Capture the cell that displays the provided text and extract its (X, Y) central coordinate. 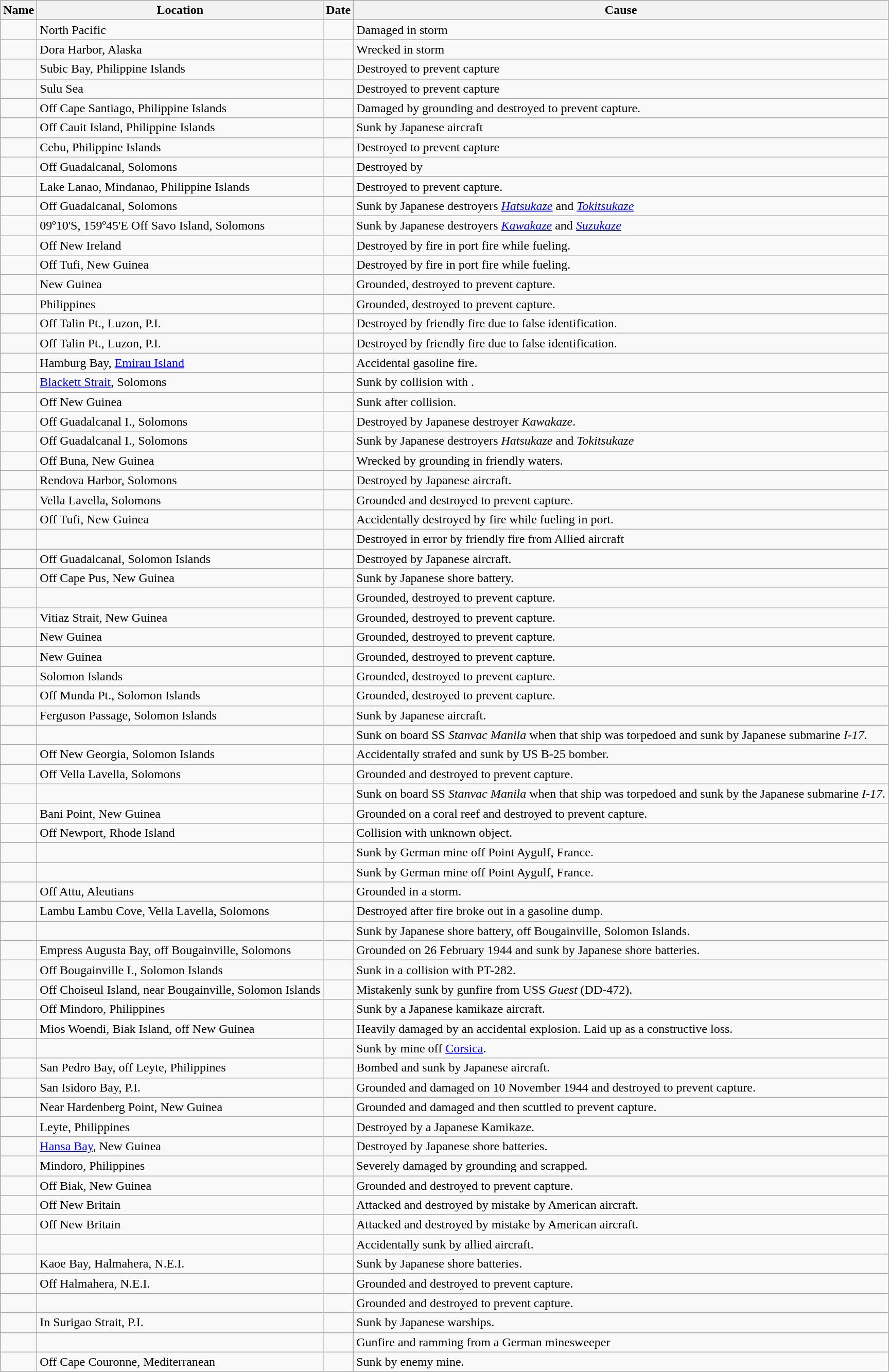
Name (19, 10)
Off New Ireland (180, 245)
In Surigao Strait, P.I. (180, 1323)
Off New Georgia, Solomon Islands (180, 754)
Mios Woendi, Biak Island, off New Guinea (180, 1029)
Mindoro, Philippines (180, 1166)
Subic Bay, Philippine Islands (180, 69)
09º10'S, 159º45'E Off Savo Island, Solomons (180, 225)
Grounded in a storm. (621, 892)
Accidental gasoline fire. (621, 363)
Dora Harbor, Alaska (180, 49)
Sunk on board SS Stanvac Manila when that ship was torpedoed and sunk by the Japanese submarine I-17. (621, 794)
Sunk in a collision with PT-282. (621, 970)
Off Halmahera, N.E.I. (180, 1283)
Off Cape Santiago, Philippine Islands (180, 108)
Destroyed by a Japanese Kamikaze. (621, 1127)
Wrecked by grounding in friendly waters. (621, 461)
Sulu Sea (180, 89)
Blackett Strait, Solomons (180, 382)
Off Vella Lavella, Solomons (180, 774)
Wrecked in storm (621, 49)
Sunk by collision with . (621, 382)
San Isidoro Bay, P.I. (180, 1087)
Off Bougainville I., Solomon Islands (180, 970)
Date (339, 10)
Ferguson Passage, Solomon Islands (180, 715)
Off Buna, New Guinea (180, 461)
Destroyed in error by friendly fire from Allied aircraft (621, 539)
Vella Lavella, Solomons (180, 500)
Sunk on board SS Stanvac Manila when that ship was torpedoed and sunk by Japanese submarine I-17. (621, 735)
Sunk by Japanese shore batteries. (621, 1264)
Off Choiseul Island, near Bougainville, Solomon Islands (180, 990)
Collision with unknown object. (621, 833)
Off Mindoro, Philippines (180, 1009)
Off Cauit Island, Philippine Islands (180, 128)
Hamburg Bay, Emirau Island (180, 363)
Sunk by Japanese destroyers Kawakaze and Suzukaze (621, 225)
Off Guadalcanal, Solomon Islands (180, 558)
Severely damaged by grounding and scrapped. (621, 1166)
Destroyed after fire broke out in a gasoline dump. (621, 911)
Off Newport, Rhode Island (180, 833)
Leyte, Philippines (180, 1127)
Cebu, Philippine Islands (180, 147)
Sunk by Japanese aircraft (621, 128)
Sunk by a Japanese kamikaze aircraft. (621, 1009)
Location (180, 10)
Off Cape Couronne, Mediterranean (180, 1362)
Destroyed to prevent capture. (621, 186)
Hansa Bay, New Guinea (180, 1146)
Grounded and damaged and then scuttled to prevent capture. (621, 1107)
Off Attu, Aleutians (180, 892)
Sunk by Japanese warships. (621, 1323)
Accidentally strafed and sunk by US B-25 bomber. (621, 754)
Near Hardenberg Point, New Guinea (180, 1107)
Damaged in storm (621, 30)
San Pedro Bay, off Leyte, Philippines (180, 1068)
Mistakenly sunk by gunfire from USS Guest (DD-472). (621, 990)
Sunk by Japanese aircraft. (621, 715)
Sunk after collision. (621, 402)
Destroyed by (621, 167)
Off Biak, New Guinea (180, 1185)
Rendova Harbor, Solomons (180, 480)
Damaged by grounding and destroyed to prevent capture. (621, 108)
Bani Point, New Guinea (180, 813)
Kaoe Bay, Halmahera, N.E.I. (180, 1264)
Accidentally destroyed by fire while fueling in port. (621, 519)
Sunk by Japanese shore battery, off Bougainville, Solomon Islands. (621, 931)
Grounded and damaged on 10 November 1944 and destroyed to prevent capture. (621, 1087)
Solomon Islands (180, 676)
Off New Guinea (180, 402)
Accidentally sunk by allied aircraft. (621, 1244)
Lake Lanao, Mindanao, Philippine Islands (180, 186)
Grounded on a coral reef and destroyed to prevent capture. (621, 813)
Vitiaz Strait, New Guinea (180, 618)
Destroyed by Japanese shore batteries. (621, 1146)
Off Cape Pus, New Guinea (180, 578)
Sunk by enemy mine. (621, 1362)
Empress Augusta Bay, off Bougainville, Solomons (180, 951)
Cause (621, 10)
Off Munda Pt., Solomon Islands (180, 696)
Philippines (180, 304)
North Pacific (180, 30)
Bombed and sunk by Japanese aircraft. (621, 1068)
Heavily damaged by an accidental explosion. Laid up as a constructive loss. (621, 1029)
Grounded on 26 February 1944 and sunk by Japanese shore batteries. (621, 951)
Sunk by Japanese shore battery. (621, 578)
Destroyed by Japanese destroyer Kawakaze. (621, 421)
Lambu Lambu Cove, Vella Lavella, Solomons (180, 911)
Sunk by mine off Corsica. (621, 1048)
Gunfire and ramming from a German minesweeper (621, 1342)
